Provide the (x, y) coordinate of the cell's center where the given text is located.  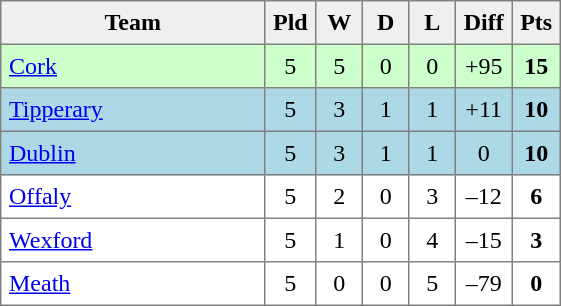
2 (339, 197)
Pld (290, 23)
4 (432, 240)
6 (536, 197)
Diff (483, 23)
D (385, 23)
+95 (483, 66)
Wexford (133, 240)
Pts (536, 23)
Offaly (133, 197)
L (432, 23)
Cork (133, 66)
–79 (483, 284)
Tipperary (133, 110)
15 (536, 66)
Team (133, 23)
W (339, 23)
Dublin (133, 153)
–12 (483, 197)
Meath (133, 284)
+11 (483, 110)
–15 (483, 240)
